Return the (X, Y) coordinate for the center point of the cell that contains the specified text.  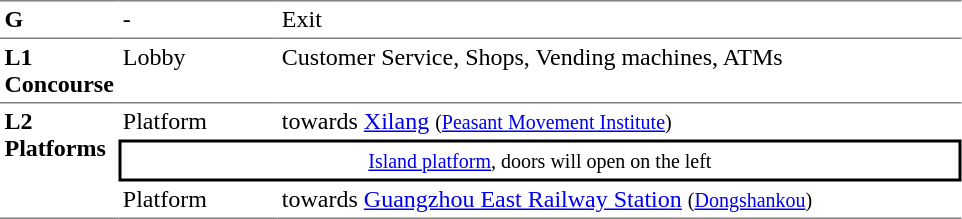
towards Xilang (Peasant Movement Institute) (619, 122)
Customer Service, Shops, Vending machines, ATMs (619, 71)
Lobby (198, 71)
Island platform, doors will open on the left (540, 161)
Platform (198, 122)
L1Concourse (59, 71)
Exit (619, 19)
G (59, 19)
- (198, 19)
